Locate the cell with the specified text and output its (X, Y) center coordinate. 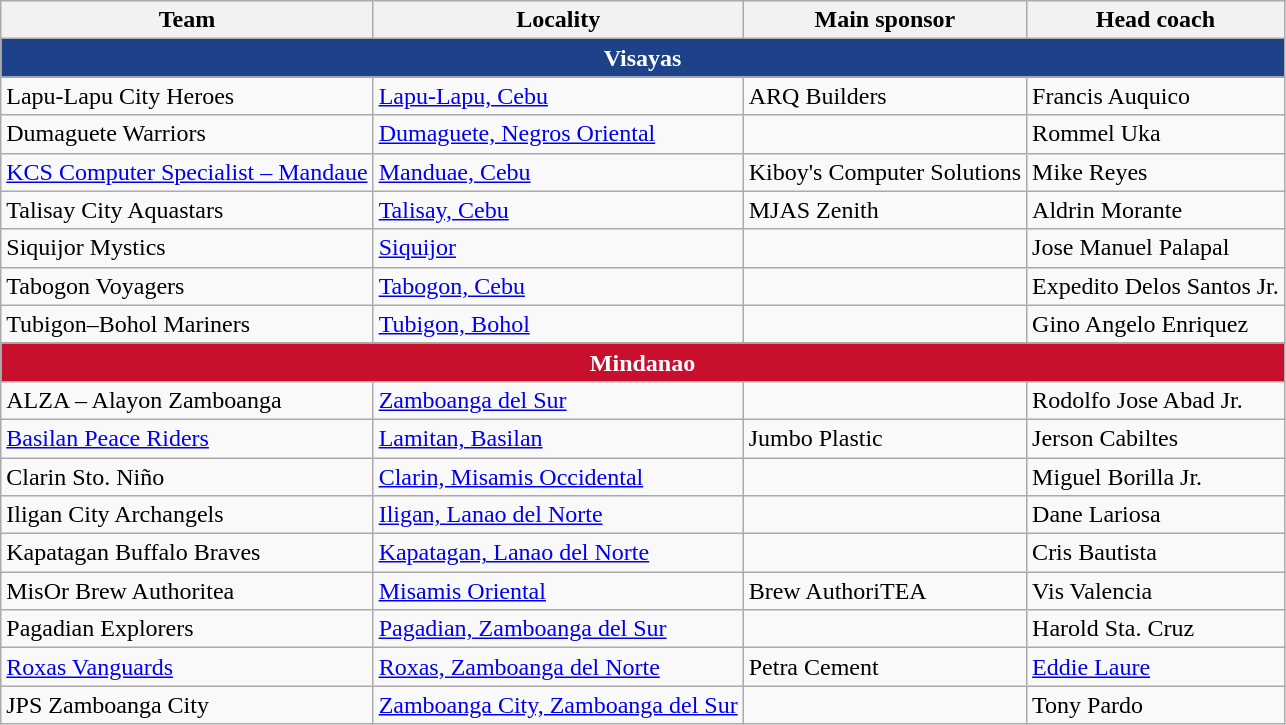
Dumaguete Warriors (187, 134)
Misamis Oriental (558, 591)
Tony Pardo (1156, 705)
MisOr Brew Authoritea (187, 591)
Lapu-Lapu City Heroes (187, 96)
Eddie Laure (1156, 667)
MJAS Zenith (884, 210)
Visayas (643, 58)
Basilan Peace Riders (187, 438)
Clarin Sto. Niño (187, 477)
Pagadian Explorers (187, 629)
Locality (558, 20)
Dumaguete, Negros Oriental (558, 134)
Jose Manuel Palapal (1156, 248)
Dane Lariosa (1156, 515)
Jerson Cabiltes (1156, 438)
Kapatagan, Lanao del Norte (558, 553)
JPS Zamboanga City (187, 705)
Main sponsor (884, 20)
Zamboanga del Sur (558, 400)
Clarin, Misamis Occidental (558, 477)
Zamboanga City, Zamboanga del Sur (558, 705)
Manduae, Cebu (558, 172)
Francis Auquico (1156, 96)
Kapatagan Buffalo Braves (187, 553)
Tabogon Voyagers (187, 286)
Harold Sta. Cruz (1156, 629)
Team (187, 20)
Lapu-Lapu, Cebu (558, 96)
Miguel Borilla Jr. (1156, 477)
ALZA – Alayon Zamboanga (187, 400)
Siquijor Mystics (187, 248)
ARQ Builders (884, 96)
KCS Computer Specialist – Mandaue (187, 172)
Mindanao (643, 362)
Roxas Vanguards (187, 667)
Expedito Delos Santos Jr. (1156, 286)
Cris Bautista (1156, 553)
Vis Valencia (1156, 591)
Iligan City Archangels (187, 515)
Rodolfo Jose Abad Jr. (1156, 400)
Iligan, Lanao del Norte (558, 515)
Siquijor (558, 248)
Tabogon, Cebu (558, 286)
Head coach (1156, 20)
Kiboy's Computer Solutions (884, 172)
Mike Reyes (1156, 172)
Talisay, Cebu (558, 210)
Gino Angelo Enriquez (1156, 324)
Roxas, Zamboanga del Norte (558, 667)
Tubigon, Bohol (558, 324)
Aldrin Morante (1156, 210)
Talisay City Aquastars (187, 210)
Rommel Uka (1156, 134)
Jumbo Plastic (884, 438)
Petra Cement (884, 667)
Lamitan, Basilan (558, 438)
Tubigon–Bohol Mariners (187, 324)
Brew AuthoriTEA (884, 591)
Pagadian, Zamboanga del Sur (558, 629)
